Scan for the cell matching the given text and deliver its [X, Y] coordinate at center. 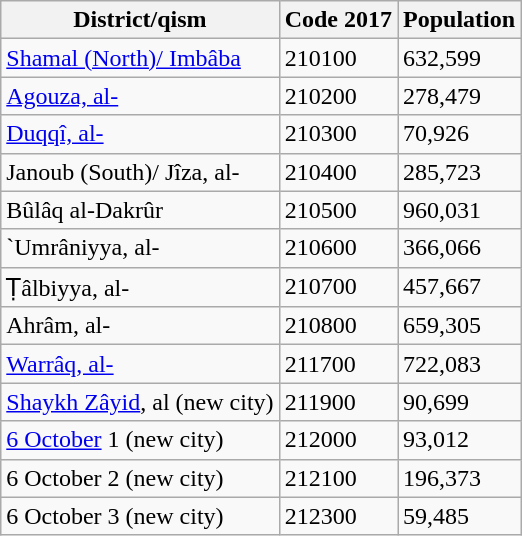
211900 [338, 402]
District/qism [140, 20]
`Umrâniyya, al- [140, 248]
Code 2017 [338, 20]
366,066 [460, 248]
6 October 2 (new city) [140, 478]
210600 [338, 248]
93,012 [460, 440]
90,699 [460, 402]
210100 [338, 58]
211700 [338, 364]
457,667 [460, 287]
70,926 [460, 134]
278,479 [460, 96]
212100 [338, 478]
Shamal (North)/ Imbâba [140, 58]
210500 [338, 210]
Agouza, al- [140, 96]
210800 [338, 326]
632,599 [460, 58]
210300 [338, 134]
Bûlâq al-Dakrûr [140, 210]
Ahrâm, al- [140, 326]
6 October 1 (new city) [140, 440]
196,373 [460, 478]
Ṭâlbiyya, al- [140, 287]
59,485 [460, 516]
210700 [338, 287]
Warrâq, al- [140, 364]
212300 [338, 516]
Population [460, 20]
722,083 [460, 364]
6 October 3 (new city) [140, 516]
659,305 [460, 326]
210200 [338, 96]
285,723 [460, 172]
Janoub (South)/ Jîza, al- [140, 172]
Shaykh Zâyid, al (new city) [140, 402]
212000 [338, 440]
Duqqî, al- [140, 134]
960,031 [460, 210]
210400 [338, 172]
